Capture the cell that displays the provided text and extract its [x, y] central coordinate. 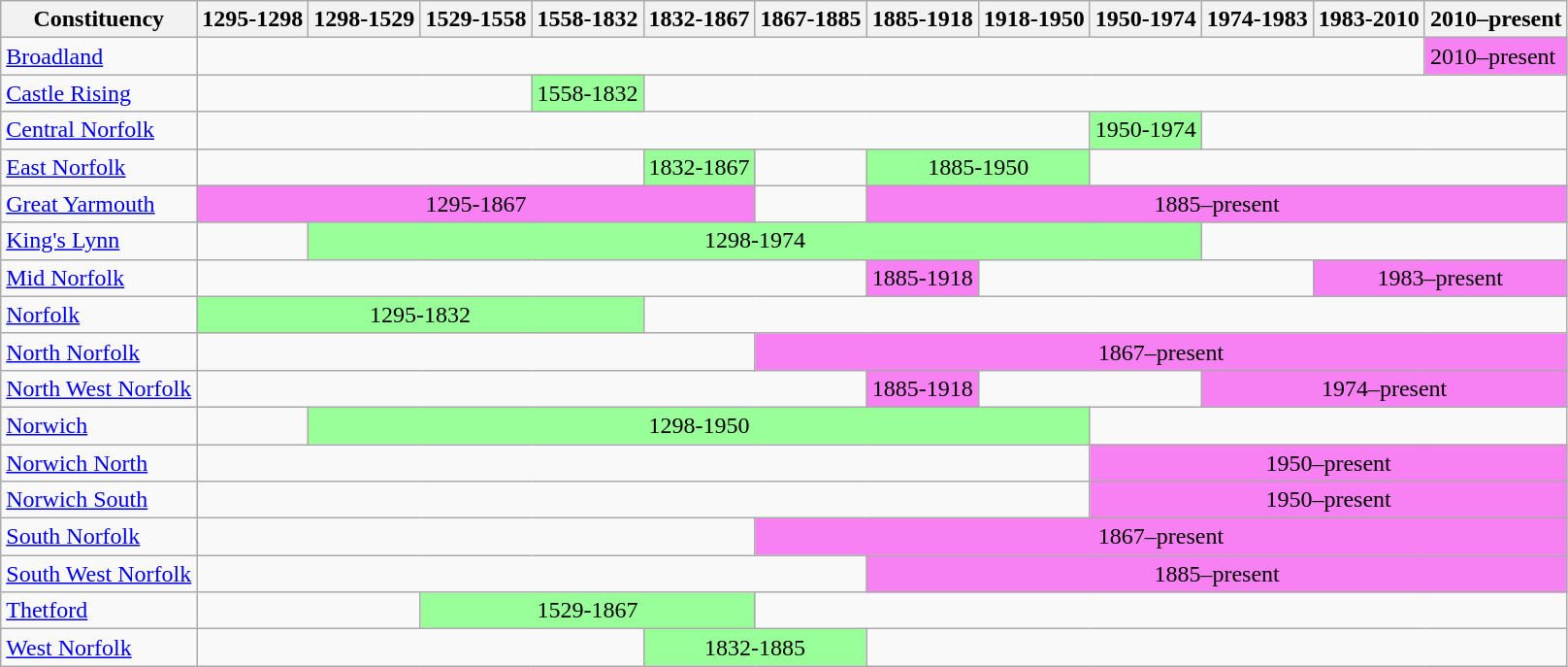
Mid Norfolk [99, 278]
East Norfolk [99, 167]
1867-1885 [811, 19]
Norwich [99, 425]
1974–present [1384, 388]
King's Lynn [99, 241]
Norwich South [99, 500]
North West Norfolk [99, 388]
West Norfolk [99, 648]
Central Norfolk [99, 130]
South West Norfolk [99, 574]
Norwich North [99, 463]
1885-1950 [978, 167]
1974-1983 [1258, 19]
Thetford [99, 611]
1298-1950 [699, 425]
1295-1867 [475, 204]
Castle Rising [99, 93]
1529-1558 [475, 19]
1983-2010 [1368, 19]
1918-1950 [1034, 19]
Norfolk [99, 315]
1298-1974 [755, 241]
1295-1298 [252, 19]
South Norfolk [99, 537]
Great Yarmouth [99, 204]
1295-1832 [420, 315]
1832-1885 [755, 648]
1298-1529 [365, 19]
1529-1867 [588, 611]
Constituency [99, 19]
Broadland [99, 56]
North Norfolk [99, 351]
1983–present [1440, 278]
